Output the (x, y) coordinate of the center of the cell containing the given text.  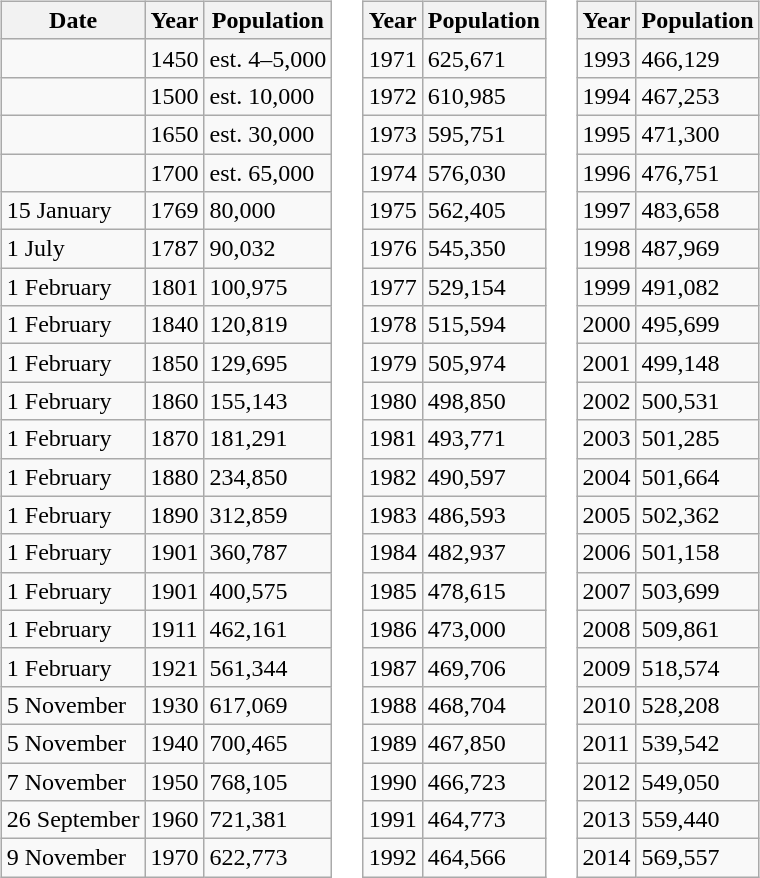
1860 (174, 401)
505,974 (484, 363)
549,050 (698, 781)
est. 65,000 (268, 173)
1921 (174, 667)
312,859 (268, 515)
est. 10,000 (268, 96)
1975 (392, 211)
2005 (606, 515)
1988 (392, 705)
478,615 (484, 591)
466,723 (484, 781)
498,850 (484, 401)
1974 (392, 173)
545,350 (484, 249)
1940 (174, 743)
80,000 (268, 211)
1985 (392, 591)
2007 (606, 591)
700,465 (268, 743)
501,285 (698, 439)
768,105 (268, 781)
721,381 (268, 820)
515,594 (484, 325)
9 November (73, 858)
1769 (174, 211)
464,773 (484, 820)
625,671 (484, 58)
est. 4–5,000 (268, 58)
482,937 (484, 553)
1450 (174, 58)
1650 (174, 134)
90,032 (268, 249)
483,658 (698, 211)
2010 (606, 705)
495,699 (698, 325)
1982 (392, 477)
1995 (606, 134)
2003 (606, 439)
562,405 (484, 211)
501,158 (698, 553)
181,291 (268, 439)
26 September (73, 820)
486,593 (484, 515)
2004 (606, 477)
468,704 (484, 705)
1997 (606, 211)
1850 (174, 363)
1990 (392, 781)
539,542 (698, 743)
501,664 (698, 477)
1992 (392, 858)
1986 (392, 629)
Date (73, 20)
1500 (174, 96)
622,773 (268, 858)
1984 (392, 553)
499,148 (698, 363)
1994 (606, 96)
1972 (392, 96)
1993 (606, 58)
1870 (174, 439)
360,787 (268, 553)
1983 (392, 515)
1981 (392, 439)
502,362 (698, 515)
561,344 (268, 667)
1960 (174, 820)
509,861 (698, 629)
2001 (606, 363)
1978 (392, 325)
2012 (606, 781)
487,969 (698, 249)
1930 (174, 705)
467,253 (698, 96)
1979 (392, 363)
2013 (606, 820)
529,154 (484, 287)
100,975 (268, 287)
234,850 (268, 477)
1989 (392, 743)
1 July (73, 249)
1973 (392, 134)
476,751 (698, 173)
129,695 (268, 363)
1996 (606, 173)
2002 (606, 401)
462,161 (268, 629)
473,000 (484, 629)
155,143 (268, 401)
1787 (174, 249)
1970 (174, 858)
467,850 (484, 743)
120,819 (268, 325)
1980 (392, 401)
1999 (606, 287)
1890 (174, 515)
2008 (606, 629)
2006 (606, 553)
1700 (174, 173)
1911 (174, 629)
1977 (392, 287)
7 November (73, 781)
15 January (73, 211)
400,575 (268, 591)
1987 (392, 667)
493,771 (484, 439)
576,030 (484, 173)
491,082 (698, 287)
2009 (606, 667)
466,129 (698, 58)
559,440 (698, 820)
1840 (174, 325)
528,208 (698, 705)
1801 (174, 287)
469,706 (484, 667)
1950 (174, 781)
1971 (392, 58)
503,699 (698, 591)
569,557 (698, 858)
1976 (392, 249)
2011 (606, 743)
est. 30,000 (268, 134)
2000 (606, 325)
490,597 (484, 477)
1991 (392, 820)
500,531 (698, 401)
518,574 (698, 667)
2014 (606, 858)
471,300 (698, 134)
464,566 (484, 858)
595,751 (484, 134)
1998 (606, 249)
1880 (174, 477)
610,985 (484, 96)
617,069 (268, 705)
